For the text-containing cell, return its midpoint in [X, Y] coordinate format. 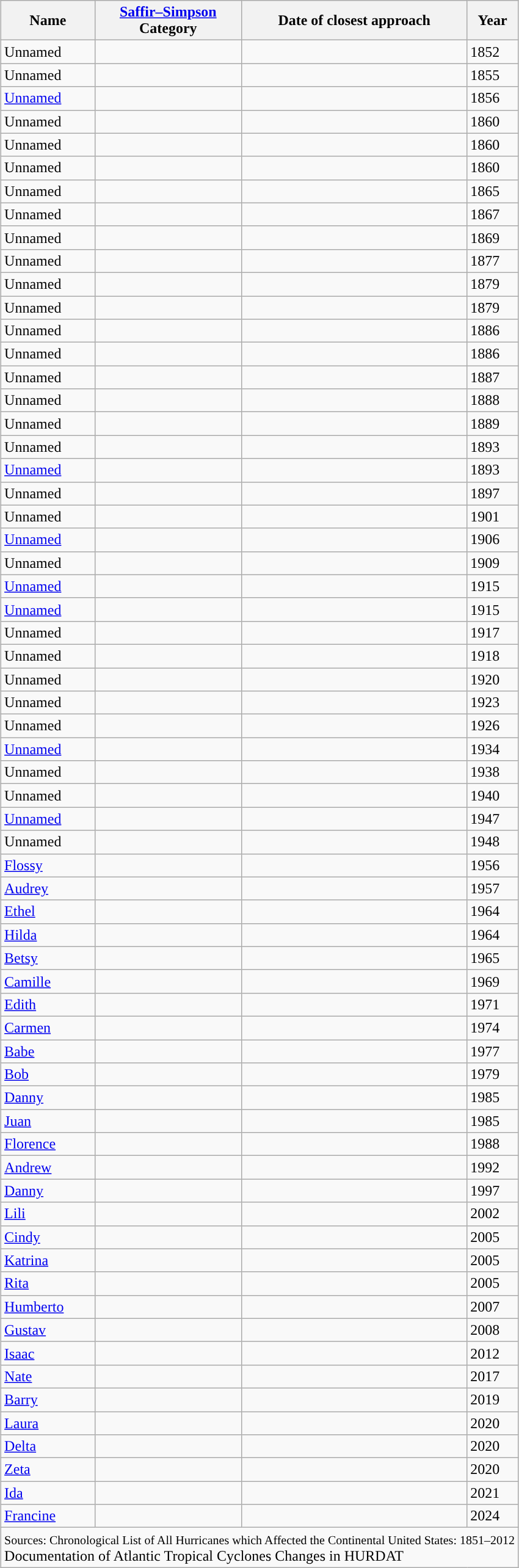
2007 [493, 1307]
1974 [493, 1028]
2021 [493, 1493]
1877 [493, 261]
Florence [48, 1144]
1926 [493, 726]
2019 [493, 1399]
Ida [48, 1493]
Laura [48, 1423]
1923 [493, 703]
Rita [48, 1283]
Isaac [48, 1353]
2008 [493, 1330]
Flossy [48, 865]
Andrew [48, 1167]
1920 [493, 680]
1992 [493, 1167]
Delta [48, 1446]
Betsy [48, 958]
Zeta [48, 1470]
1909 [493, 563]
1956 [493, 865]
Audrey [48, 888]
Hilda [48, 935]
1979 [493, 1075]
1948 [493, 842]
1887 [493, 377]
1865 [493, 191]
1969 [493, 981]
1965 [493, 958]
1918 [493, 656]
1888 [493, 401]
1855 [493, 75]
1906 [493, 540]
Date of closest approach [354, 21]
Francine [48, 1516]
1938 [493, 772]
Bob [48, 1075]
2012 [493, 1353]
Edith [48, 1004]
1901 [493, 517]
1869 [493, 238]
Humberto [48, 1307]
2017 [493, 1376]
1957 [493, 888]
Barry [48, 1399]
1897 [493, 493]
Katrina [48, 1260]
Name [48, 21]
1852 [493, 52]
1867 [493, 214]
Ethel [48, 912]
Camille [48, 981]
1940 [493, 796]
Year [493, 21]
1934 [493, 749]
Lili [48, 1214]
Juan [48, 1121]
1988 [493, 1144]
1917 [493, 633]
Babe [48, 1051]
1971 [493, 1004]
1947 [493, 819]
Carmen [48, 1028]
1856 [493, 98]
2002 [493, 1214]
Nate [48, 1376]
1977 [493, 1051]
2024 [493, 1516]
Gustav [48, 1330]
Cindy [48, 1237]
Saffir–SimpsonCategory [168, 21]
1997 [493, 1191]
1889 [493, 424]
